Capture the cell that displays the provided text and extract its (X, Y) central coordinate. 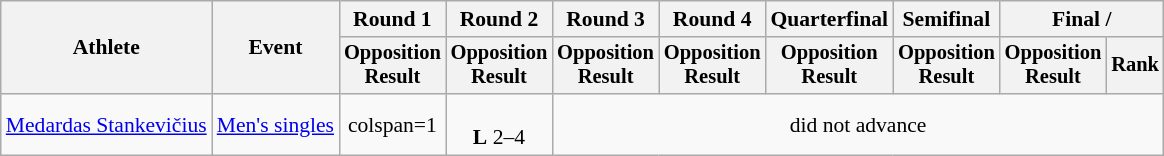
Round 4 (712, 19)
Round 2 (500, 19)
Round 3 (606, 19)
Rank (1135, 66)
Final / (1082, 19)
Athlete (106, 48)
did not advance (858, 124)
Medardas Stankevičius (106, 124)
colspan=1 (392, 124)
Men's singles (276, 124)
Quarterfinal (829, 19)
Event (276, 48)
Semifinal (946, 19)
L 2–4 (500, 124)
Round 1 (392, 19)
